Detect which cell encompasses the target text, then output its (x, y) center coordinate. 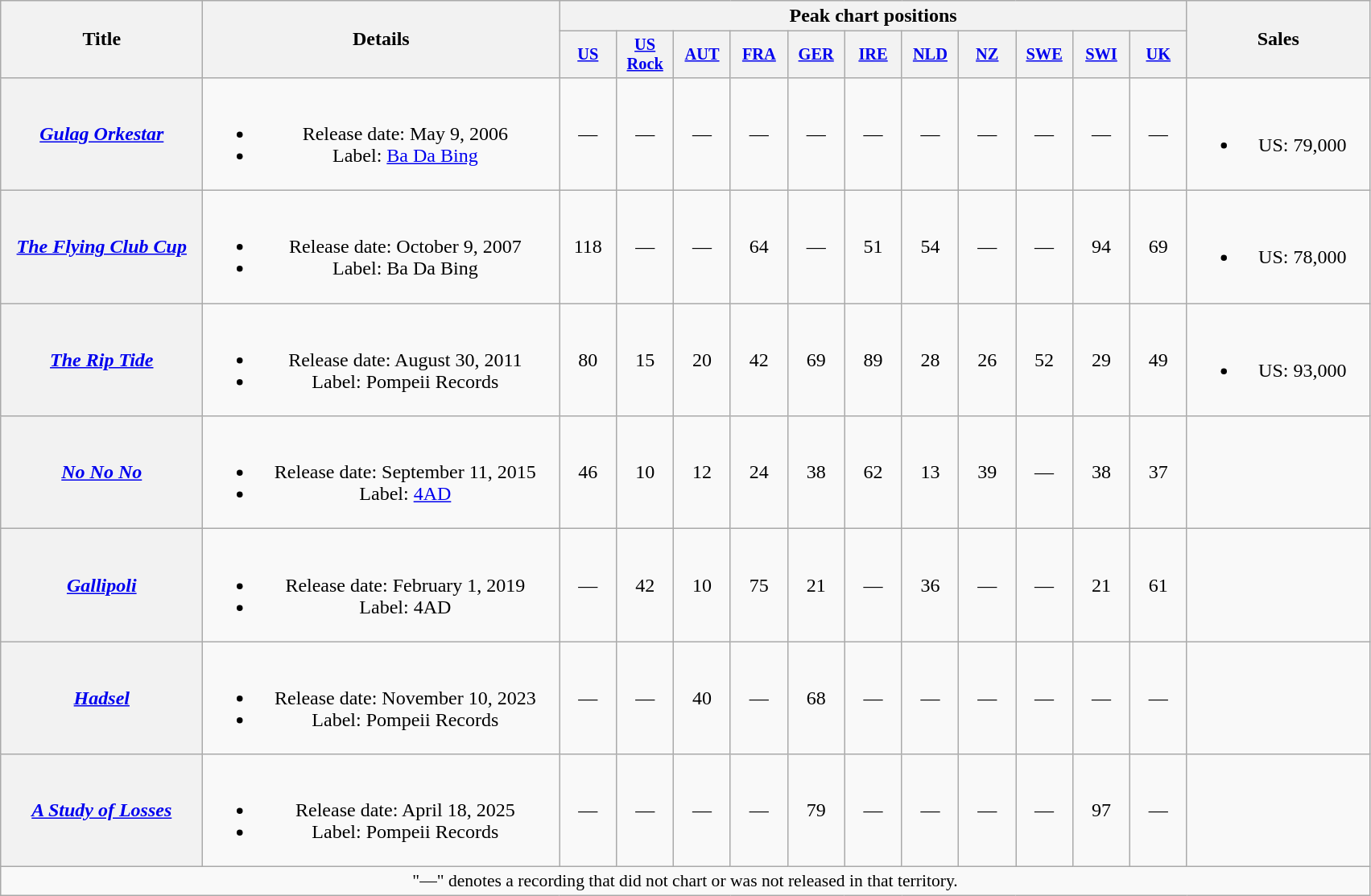
Peak chart positions (873, 16)
36 (931, 585)
No No No (101, 473)
54 (931, 247)
28 (931, 360)
24 (758, 473)
AUT (702, 55)
NLD (931, 55)
Hadsel (101, 698)
118 (588, 247)
Release date: February 1, 2019Label: 4AD (382, 585)
51 (873, 247)
Gulag Orkestar (101, 134)
SWE (1045, 55)
FRA (758, 55)
39 (987, 473)
20 (702, 360)
79 (816, 811)
26 (987, 360)
68 (816, 698)
US: 78,000 (1278, 247)
Release date: April 18, 2025Label: Pompeii Records (382, 811)
The Flying Club Cup (101, 247)
62 (873, 473)
NZ (987, 55)
UK (1158, 55)
Sales (1278, 39)
GER (816, 55)
64 (758, 247)
75 (758, 585)
80 (588, 360)
US (588, 55)
The Rip Tide (101, 360)
US: 93,000 (1278, 360)
15 (646, 360)
Release date: October 9, 2007Label: Ba Da Bing (382, 247)
IRE (873, 55)
29 (1101, 360)
94 (1101, 247)
A Study of Losses (101, 811)
97 (1101, 811)
Release date: May 9, 2006Label: Ba Da Bing (382, 134)
52 (1045, 360)
37 (1158, 473)
40 (702, 698)
Title (101, 39)
61 (1158, 585)
89 (873, 360)
Release date: November 10, 2023Label: Pompeii Records (382, 698)
Release date: August 30, 2011Label: Pompeii Records (382, 360)
Gallipoli (101, 585)
Release date: September 11, 2015Label: 4AD (382, 473)
46 (588, 473)
13 (931, 473)
"—" denotes a recording that did not chart or was not released in that territory. (686, 882)
12 (702, 473)
US Rock (646, 55)
SWI (1101, 55)
49 (1158, 360)
US: 79,000 (1278, 134)
Details (382, 39)
